Scan for the cell matching the given text and deliver its [X, Y] coordinate at center. 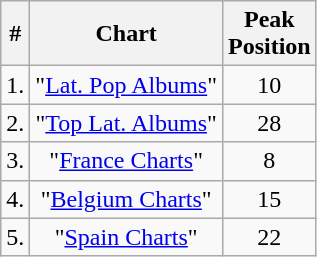
"Belgium Charts" [126, 199]
3. [16, 161]
15 [269, 199]
5. [16, 237]
28 [269, 123]
"Spain Charts" [126, 237]
"Lat. Pop Albums" [126, 85]
22 [269, 237]
# [16, 34]
1. [16, 85]
PeakPosition [269, 34]
Chart [126, 34]
4. [16, 199]
"France Charts" [126, 161]
"Top Lat. Albums" [126, 123]
8 [269, 161]
2. [16, 123]
10 [269, 85]
